Pinpoint the cell where the given text exists, returning its [X, Y] midpoint coordinate. 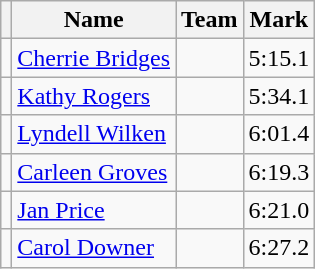
Team [210, 20]
5:15.1 [279, 58]
Carol Downer [94, 248]
5:34.1 [279, 96]
Carleen Groves [94, 172]
Jan Price [94, 210]
6:19.3 [279, 172]
Cherrie Bridges [94, 58]
Lyndell Wilken [94, 134]
Mark [279, 20]
6:27.2 [279, 248]
Kathy Rogers [94, 96]
Name [94, 20]
6:21.0 [279, 210]
6:01.4 [279, 134]
